Identify which cell holds the provided text, then report its [X, Y] central coordinate. 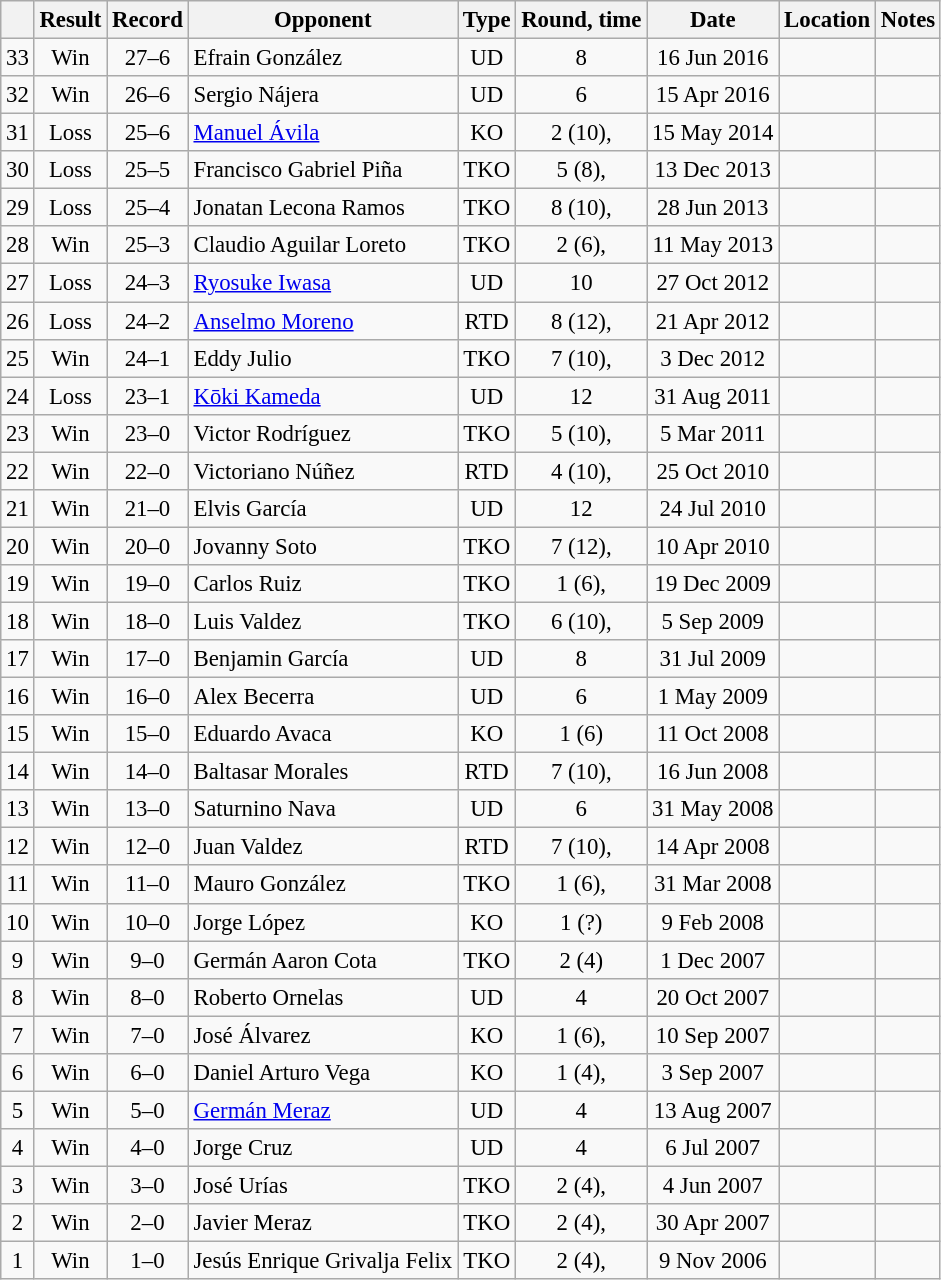
Sergio Nájera [322, 95]
Location [828, 20]
6 (10), [582, 621]
Victor Rodríguez [322, 433]
25 Oct 2010 [713, 471]
11 [18, 885]
3 Dec 2012 [713, 358]
15 May 2014 [713, 133]
19 Dec 2009 [713, 584]
25–5 [148, 170]
25 [18, 358]
2 (6), [582, 245]
Daniel Arturo Vega [322, 1073]
5–0 [148, 1110]
7–0 [148, 1035]
1 Dec 2007 [713, 960]
Mauro González [322, 885]
14–0 [148, 772]
16–0 [148, 697]
7 [18, 1035]
28 Jun 2013 [713, 208]
31 May 2008 [713, 809]
Record [148, 20]
Saturnino Nava [322, 809]
15–0 [148, 734]
21–0 [148, 509]
1 [18, 1261]
25–3 [148, 245]
17–0 [148, 659]
Jonatan Lecona Ramos [322, 208]
Result [70, 20]
17 [18, 659]
24–3 [148, 283]
3 [18, 1185]
9–0 [148, 960]
13 Dec 2013 [713, 170]
2 (4) [582, 960]
9 [18, 960]
Kōki Kameda [322, 396]
Baltasar Morales [322, 772]
Carlos Ruiz [322, 584]
Jovanny Soto [322, 546]
20–0 [148, 546]
6 Jul 2007 [713, 1148]
31 [18, 133]
23 [18, 433]
Anselmo Moreno [322, 321]
12–0 [148, 847]
28 [18, 245]
5 (8), [582, 170]
Germán Meraz [322, 1110]
26 [18, 321]
27–6 [148, 58]
1 (6) [582, 734]
9 Nov 2006 [713, 1261]
15 [18, 734]
5 Mar 2011 [713, 433]
18–0 [148, 621]
16 Jun 2008 [713, 772]
Type [487, 20]
Victoriano Núñez [322, 471]
1 (4), [582, 1073]
25–6 [148, 133]
Efrain González [322, 58]
2 (10), [582, 133]
3–0 [148, 1185]
22–0 [148, 471]
10–0 [148, 922]
26–6 [148, 95]
24–1 [148, 358]
19–0 [148, 584]
16 Jun 2016 [713, 58]
1 May 2009 [713, 697]
30 [18, 170]
1 (?) [582, 922]
Claudio Aguilar Loreto [322, 245]
24 [18, 396]
31 Mar 2008 [713, 885]
Germán Aaron Cota [322, 960]
Manuel Ávila [322, 133]
Francisco Gabriel Piña [322, 170]
Jorge López [322, 922]
Javier Meraz [322, 1223]
4 (10), [582, 471]
Luis Valdez [322, 621]
5 Sep 2009 [713, 621]
33 [18, 58]
20 Oct 2007 [713, 997]
5 (10), [582, 433]
Eddy Julio [322, 358]
10 Apr 2010 [713, 546]
13 [18, 809]
9 Feb 2008 [713, 922]
Opponent [322, 20]
3 Sep 2007 [713, 1073]
2–0 [148, 1223]
8 (10), [582, 208]
11–0 [148, 885]
24 Jul 2010 [713, 509]
6–0 [148, 1073]
29 [18, 208]
13–0 [148, 809]
Date [713, 20]
10 Sep 2007 [713, 1035]
7 (12), [582, 546]
José Urías [322, 1185]
Alex Becerra [322, 697]
20 [18, 546]
18 [18, 621]
Roberto Ornelas [322, 997]
31 Jul 2009 [713, 659]
22 [18, 471]
Round, time [582, 20]
32 [18, 95]
2 [18, 1223]
14 [18, 772]
13 Aug 2007 [713, 1110]
5 [18, 1110]
11 May 2013 [713, 245]
4–0 [148, 1148]
31 Aug 2011 [713, 396]
19 [18, 584]
25–4 [148, 208]
21 Apr 2012 [713, 321]
14 Apr 2008 [713, 847]
8 (12), [582, 321]
11 Oct 2008 [713, 734]
Eduardo Avaca [322, 734]
Juan Valdez [322, 847]
24–2 [148, 321]
Notes [908, 20]
27 Oct 2012 [713, 283]
Ryosuke Iwasa [322, 283]
16 [18, 697]
30 Apr 2007 [713, 1223]
4 Jun 2007 [713, 1185]
José Álvarez [322, 1035]
15 Apr 2016 [713, 95]
Jorge Cruz [322, 1148]
Benjamin García [322, 659]
27 [18, 283]
8–0 [148, 997]
23–1 [148, 396]
Jesús Enrique Grivalja Felix [322, 1261]
23–0 [148, 433]
1–0 [148, 1261]
Elvis García [322, 509]
21 [18, 509]
